Return the (X, Y) coordinate for the center point of the cell that contains the specified text.  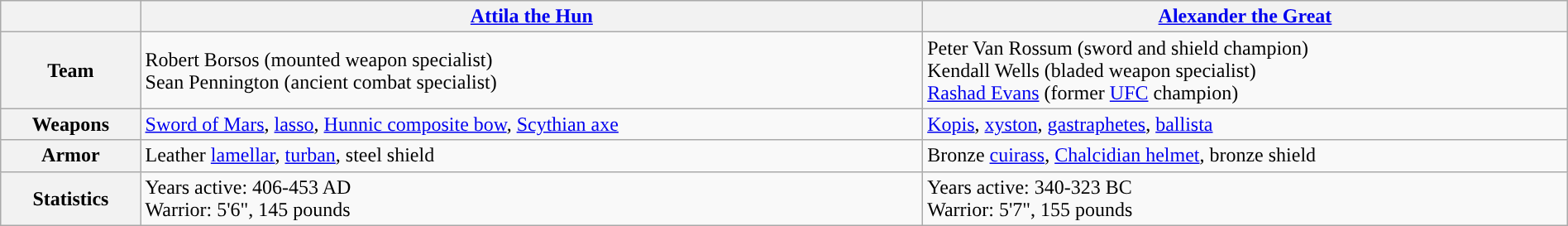
Alexander the Great (1245, 17)
Years active: 406-453 ADWarrior: 5'6", 145 pounds (532, 199)
Kopis, xyston, gastraphetes, ballista (1245, 124)
Armor (71, 156)
Weapons (71, 124)
Bronze cuirass, Chalcidian helmet, bronze shield (1245, 156)
Attila the Hun (532, 17)
Years active: 340-323 BCWarrior: 5'7", 155 pounds (1245, 199)
Peter Van Rossum (sword and shield champion)Kendall Wells (bladed weapon specialist)Rashad Evans (former UFC champion) (1245, 70)
Statistics (71, 199)
Robert Borsos (mounted weapon specialist)Sean Pennington (ancient combat specialist) (532, 70)
Sword of Mars, lasso, Hunnic composite bow, Scythian axe (532, 124)
Leather lamellar, turban, steel shield (532, 156)
Team (71, 70)
